Extract the (x, y) coordinate from the center of the cell holding the provided text.  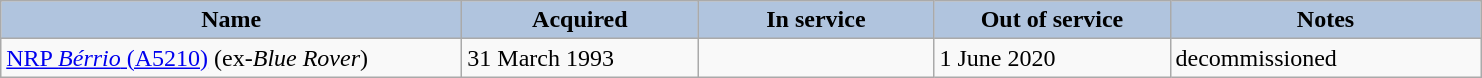
Name (232, 20)
NRP Bérrio (A5210) (ex-Blue Rover) (232, 58)
Notes (1326, 20)
Acquired (580, 20)
31 March 1993 (580, 58)
In service (816, 20)
Out of service (1052, 20)
1 June 2020 (1052, 58)
decommissioned (1326, 58)
